Locate the cell with the specified text and output its [x, y] center coordinate. 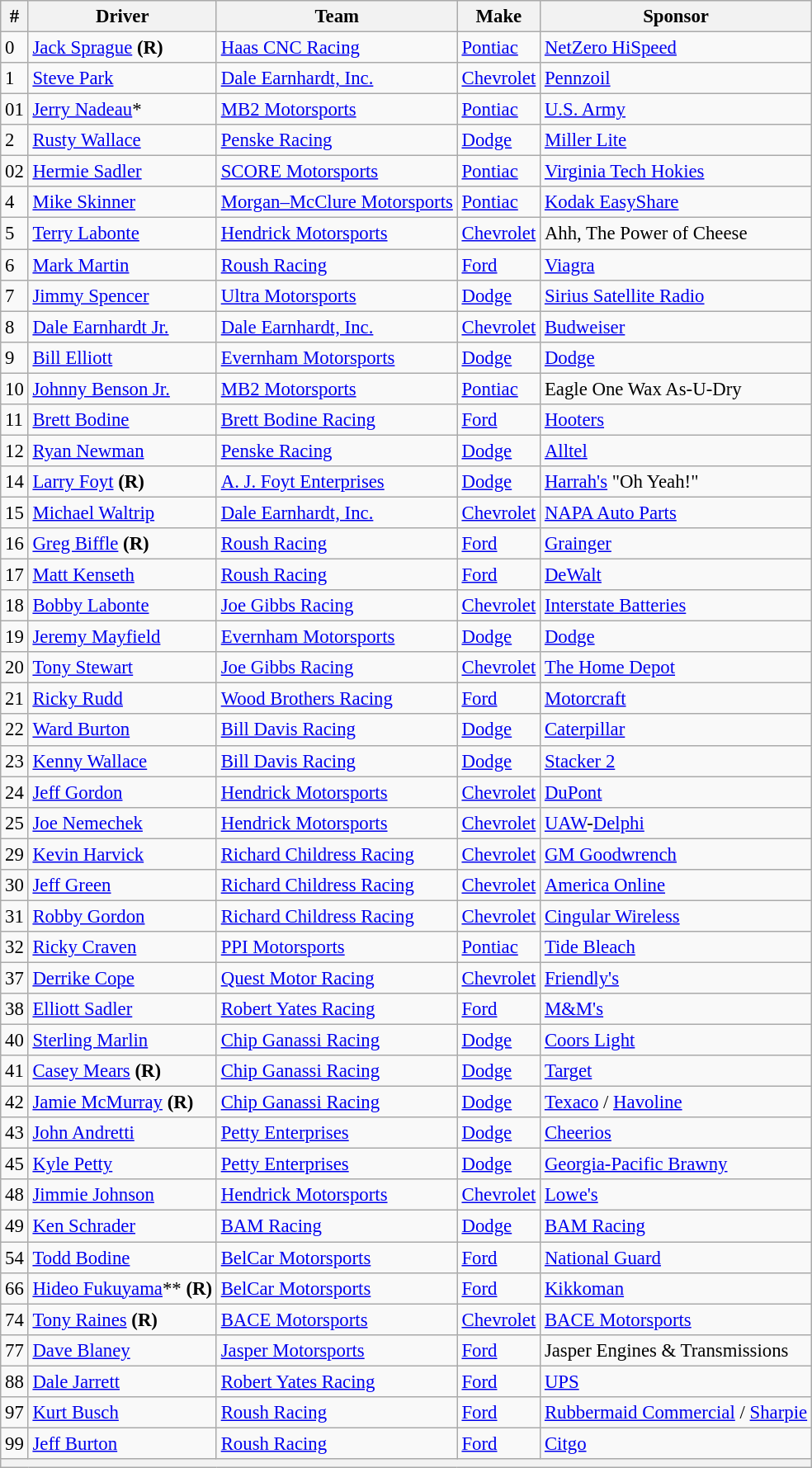
49 [15, 1226]
Target [677, 1071]
Hideo Fukuyama** (R) [122, 1288]
1 [15, 78]
01 [15, 110]
PPI Motorsports [337, 947]
02 [15, 172]
Rubbermaid Commercial / Sharpie [677, 1413]
21 [15, 699]
Texaco / Havoline [677, 1102]
M&M's [677, 1009]
Alltel [677, 451]
42 [15, 1102]
Dave Blaney [122, 1350]
41 [15, 1071]
Haas CNC Racing [337, 48]
4 [15, 202]
Kyle Petty [122, 1164]
Caterpillar [677, 730]
GM Goodwrench [677, 854]
29 [15, 854]
20 [15, 668]
Jimmy Spencer [122, 295]
Johnny Benson Jr. [122, 389]
UAW-Delphi [677, 823]
America Online [677, 885]
Dale Jarrett [122, 1381]
Ricky Craven [122, 947]
74 [15, 1319]
7 [15, 295]
Jeff Burton [122, 1443]
11 [15, 420]
Georgia-Pacific Brawny [677, 1164]
NAPA Auto Parts [677, 512]
32 [15, 947]
Ken Schrader [122, 1226]
8 [15, 327]
6 [15, 265]
Kurt Busch [122, 1413]
99 [15, 1443]
Sterling Marlin [122, 1041]
18 [15, 606]
Cheerios [677, 1133]
Motorcraft [677, 699]
Interstate Batteries [677, 606]
38 [15, 1009]
Team [337, 17]
Mike Skinner [122, 202]
Hooters [677, 420]
Jeff Green [122, 885]
Ahh, The Power of Cheese [677, 234]
Tony Stewart [122, 668]
The Home Depot [677, 668]
Matt Kenseth [122, 575]
Steve Park [122, 78]
5 [15, 234]
Jasper Engines & Transmissions [677, 1350]
15 [15, 512]
Quest Motor Racing [337, 978]
Brett Bodine [122, 420]
# [15, 17]
Jerry Nadeau* [122, 110]
40 [15, 1041]
Grainger [677, 544]
Tony Raines (R) [122, 1319]
Bill Elliott [122, 357]
Rusty Wallace [122, 140]
24 [15, 792]
Todd Bodine [122, 1258]
Joe Nemechek [122, 823]
Jeff Gordon [122, 792]
Larry Foyt (R) [122, 482]
NetZero HiSpeed [677, 48]
Jack Sprague (R) [122, 48]
National Guard [677, 1258]
88 [15, 1381]
30 [15, 885]
Sirius Satellite Radio [677, 295]
DeWalt [677, 575]
Miller Lite [677, 140]
Elliott Sadler [122, 1009]
Ultra Motorsports [337, 295]
Jamie McMurray (R) [122, 1102]
A. J. Foyt Enterprises [337, 482]
Friendly's [677, 978]
DuPont [677, 792]
0 [15, 48]
Kenny Wallace [122, 761]
Brett Bodine Racing [337, 420]
Kodak EasyShare [677, 202]
UPS [677, 1381]
66 [15, 1288]
54 [15, 1258]
Michael Waltrip [122, 512]
Jasper Motorsports [337, 1350]
Cingular Wireless [677, 916]
14 [15, 482]
48 [15, 1196]
Kevin Harvick [122, 854]
Coors Light [677, 1041]
Sponsor [677, 17]
19 [15, 637]
U.S. Army [677, 110]
Mark Martin [122, 265]
17 [15, 575]
Casey Mears (R) [122, 1071]
Harrah's "Oh Yeah!" [677, 482]
22 [15, 730]
Citgo [677, 1443]
Hermie Sadler [122, 172]
Virginia Tech Hokies [677, 172]
97 [15, 1413]
Budweiser [677, 327]
Driver [122, 17]
Terry Labonte [122, 234]
77 [15, 1350]
Bobby Labonte [122, 606]
Morgan–McClure Motorsports [337, 202]
Ricky Rudd [122, 699]
45 [15, 1164]
43 [15, 1133]
31 [15, 916]
Jeremy Mayfield [122, 637]
Stacker 2 [677, 761]
37 [15, 978]
Jimmie Johnson [122, 1196]
SCORE Motorsports [337, 172]
Eagle One Wax As-U-Dry [677, 389]
16 [15, 544]
Viagra [677, 265]
Kikkoman [677, 1288]
Lowe's [677, 1196]
Make [498, 17]
Pennzoil [677, 78]
John Andretti [122, 1133]
23 [15, 761]
Ward Burton [122, 730]
Robby Gordon [122, 916]
Derrike Cope [122, 978]
10 [15, 389]
25 [15, 823]
Ryan Newman [122, 451]
9 [15, 357]
12 [15, 451]
Tide Bleach [677, 947]
Greg Biffle (R) [122, 544]
Wood Brothers Racing [337, 699]
Dale Earnhardt Jr. [122, 327]
2 [15, 140]
